Pinpoint the cell where the given text exists, returning its [X, Y] midpoint coordinate. 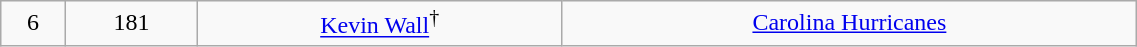
Carolina Hurricanes [850, 24]
181 [131, 24]
6 [34, 24]
Kevin Wall† [380, 24]
